Search for the cell housing the specified text and yield its (X, Y) center coordinate. 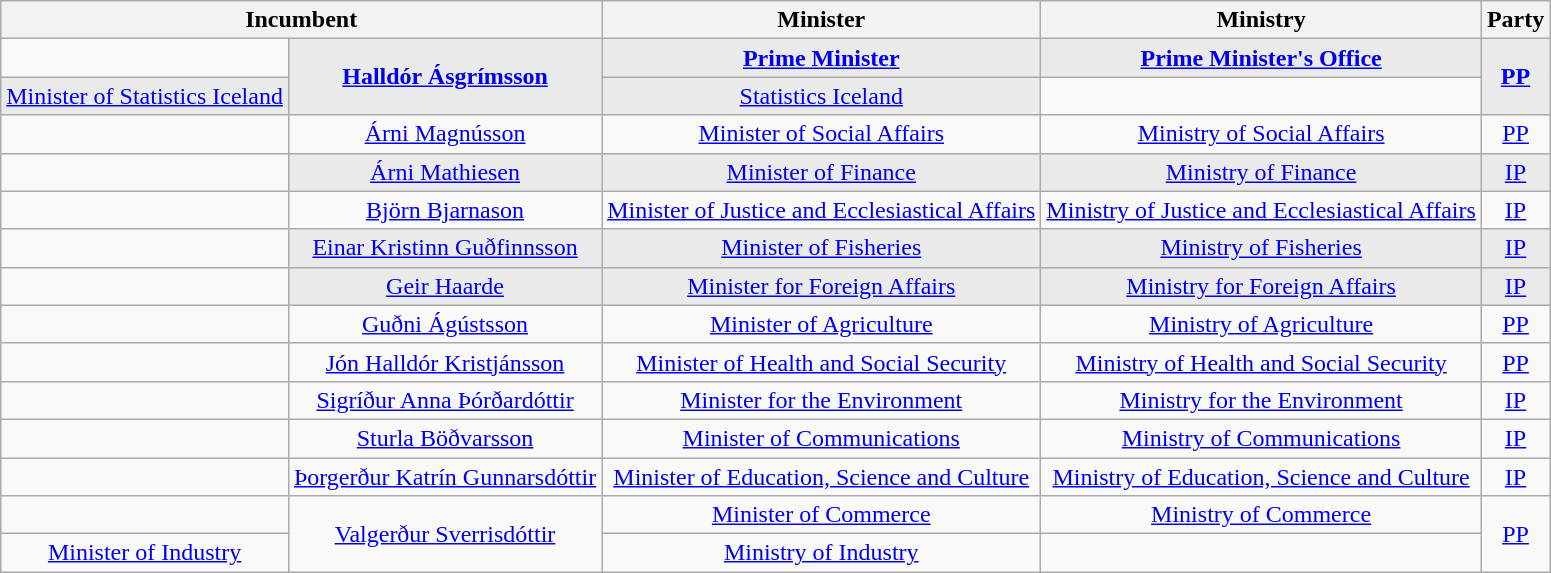
Minister of Communications (822, 438)
Minister (822, 20)
Ministry of Fisheries (1262, 248)
Minister of Industry (145, 553)
Þorgerður Katrín Gunnarsdóttir (444, 477)
Party (1515, 20)
Minister for Foreign Affairs (822, 286)
Ministry for Foreign Affairs (1262, 286)
Árni Magnússon (444, 134)
Minister of Statistics Iceland (145, 96)
Jón Halldór Kristjánsson (444, 362)
Ministry (1262, 20)
Guðni Ágústsson (444, 324)
Prime Minister's Office (1262, 58)
Minister of Social Affairs (822, 134)
Halldór Ásgrímsson (444, 77)
Ministry of Finance (1262, 172)
Minister of Fisheries (822, 248)
Prime Minister (822, 58)
Einar Kristinn Guðfinnsson (444, 248)
Minister of Health and Social Security (822, 362)
Ministry of Communications (1262, 438)
Minister of Agriculture (822, 324)
Sigríður Anna Þórðardóttir (444, 400)
Ministry for the Environment (1262, 400)
Ministry of Justice and Ecclesiastical Affairs (1262, 210)
Ministry of Industry (822, 553)
Minister of Education, Science and Culture (822, 477)
Minister for the Environment (822, 400)
Ministry of Commerce (1262, 515)
Ministry of Health and Social Security (1262, 362)
Geir Haarde (444, 286)
Minister of Justice and Ecclesiastical Affairs (822, 210)
Árni Mathiesen (444, 172)
Incumbent (302, 20)
Minister of Commerce (822, 515)
Ministry of Agriculture (1262, 324)
Ministry of Social Affairs (1262, 134)
Minister of Finance (822, 172)
Ministry of Education, Science and Culture (1262, 477)
Sturla Böðvarsson (444, 438)
Statistics Iceland (822, 96)
Björn Bjarnason (444, 210)
Valgerður Sverrisdóttir (444, 534)
